Provide the (X, Y) coordinate of the cell's center where the given text is located.  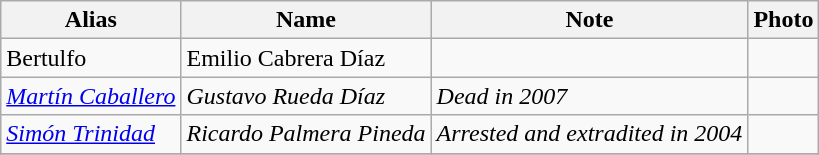
Bertulfo (91, 58)
Martín Caballero (91, 96)
Dead in 2007 (590, 96)
Name (306, 20)
Arrested and extradited in 2004 (590, 134)
Gustavo Rueda Díaz (306, 96)
Emilio Cabrera Díaz (306, 58)
Photo (784, 20)
Simón Trinidad (91, 134)
Ricardo Palmera Pineda (306, 134)
Note (590, 20)
Alias (91, 20)
